Capture the cell that displays the provided text and extract its [x, y] central coordinate. 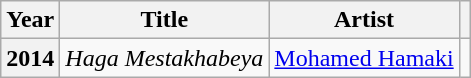
Haga Mestakhabeya [164, 58]
Artist [364, 20]
Year [30, 20]
2014 [30, 58]
Mohamed Hamaki [364, 58]
Title [164, 20]
